Output the [x, y] coordinate of the center of the cell containing the given text.  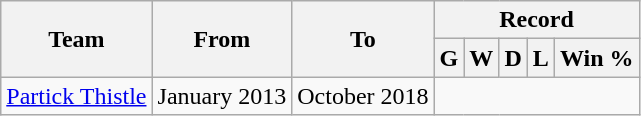
From [222, 39]
Team [76, 39]
G [449, 58]
To [363, 39]
January 2013 [222, 96]
Win % [596, 58]
L [540, 58]
W [482, 58]
October 2018 [363, 96]
Partick Thistle [76, 96]
D [513, 58]
Record [536, 20]
